Return [x, y] of the center of cell containing provided text 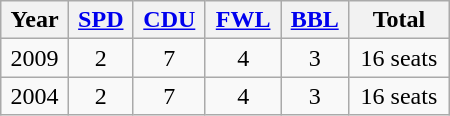
CDU [169, 20]
2009 [35, 58]
Year [35, 20]
SPD [100, 20]
FWL [242, 20]
BBL [315, 20]
Total [400, 20]
2004 [35, 96]
